Pinpoint the cell where the given text exists, returning its [X, Y] midpoint coordinate. 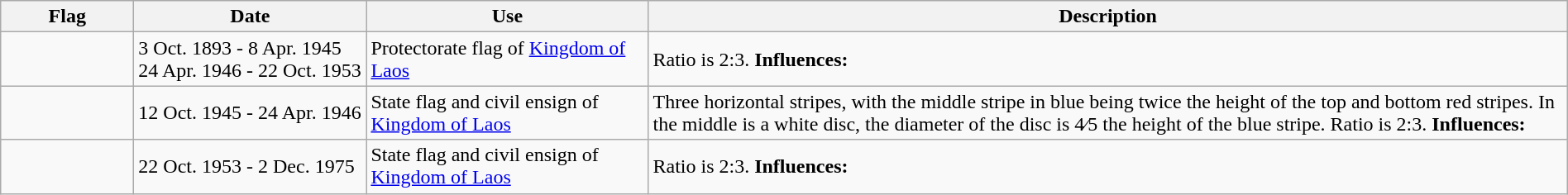
Description [1108, 17]
Use [508, 17]
Flag [68, 17]
3 Oct. 1893 - 8 Apr. 194524 Apr. 1946 - 22 Oct. 1953 [250, 59]
22 Oct. 1953 - 2 Dec. 1975 [250, 167]
Date [250, 17]
12 Oct. 1945 - 24 Apr. 1946 [250, 112]
Protectorate flag of Kingdom of Laos [508, 59]
